Determine the [X, Y] coordinate at the center of the cell enclosing the given text.  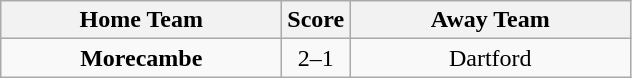
Morecambe [142, 58]
2–1 [316, 58]
Score [316, 20]
Dartford [490, 58]
Home Team [142, 20]
Away Team [490, 20]
